Scan for the cell matching the given text and deliver its (X, Y) coordinate at center. 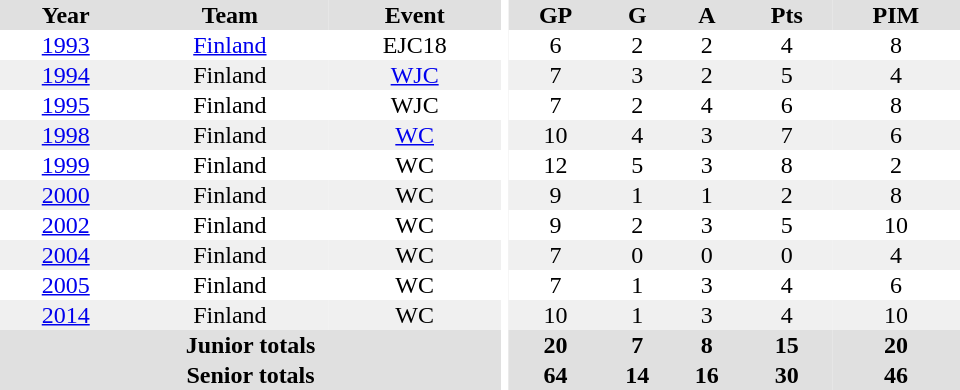
15 (787, 345)
2002 (66, 225)
2005 (66, 285)
1998 (66, 135)
16 (707, 375)
2000 (66, 195)
Pts (787, 15)
1999 (66, 165)
1994 (66, 75)
14 (637, 375)
A (707, 15)
Year (66, 15)
64 (556, 375)
1993 (66, 45)
GP (556, 15)
Junior totals (250, 345)
1995 (66, 105)
Team (230, 15)
2004 (66, 255)
30 (787, 375)
2014 (66, 315)
Senior totals (250, 375)
12 (556, 165)
46 (896, 375)
PIM (896, 15)
G (637, 15)
Event (414, 15)
EJC18 (414, 45)
